Return the [x, y] coordinate for the center point of the cell that contains the specified text.  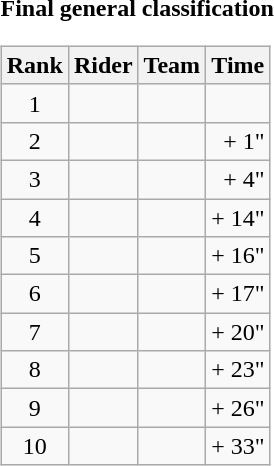
9 [34, 408]
7 [34, 332]
+ 17" [238, 294]
Rider [103, 65]
+ 33" [238, 446]
+ 16" [238, 256]
+ 4" [238, 179]
10 [34, 446]
Time [238, 65]
3 [34, 179]
2 [34, 141]
Rank [34, 65]
+ 23" [238, 370]
+ 26" [238, 408]
Team [172, 65]
+ 14" [238, 217]
1 [34, 103]
+ 20" [238, 332]
+ 1" [238, 141]
8 [34, 370]
6 [34, 294]
5 [34, 256]
4 [34, 217]
